Extract the (X, Y) coordinate from the center of the cell holding the provided text.  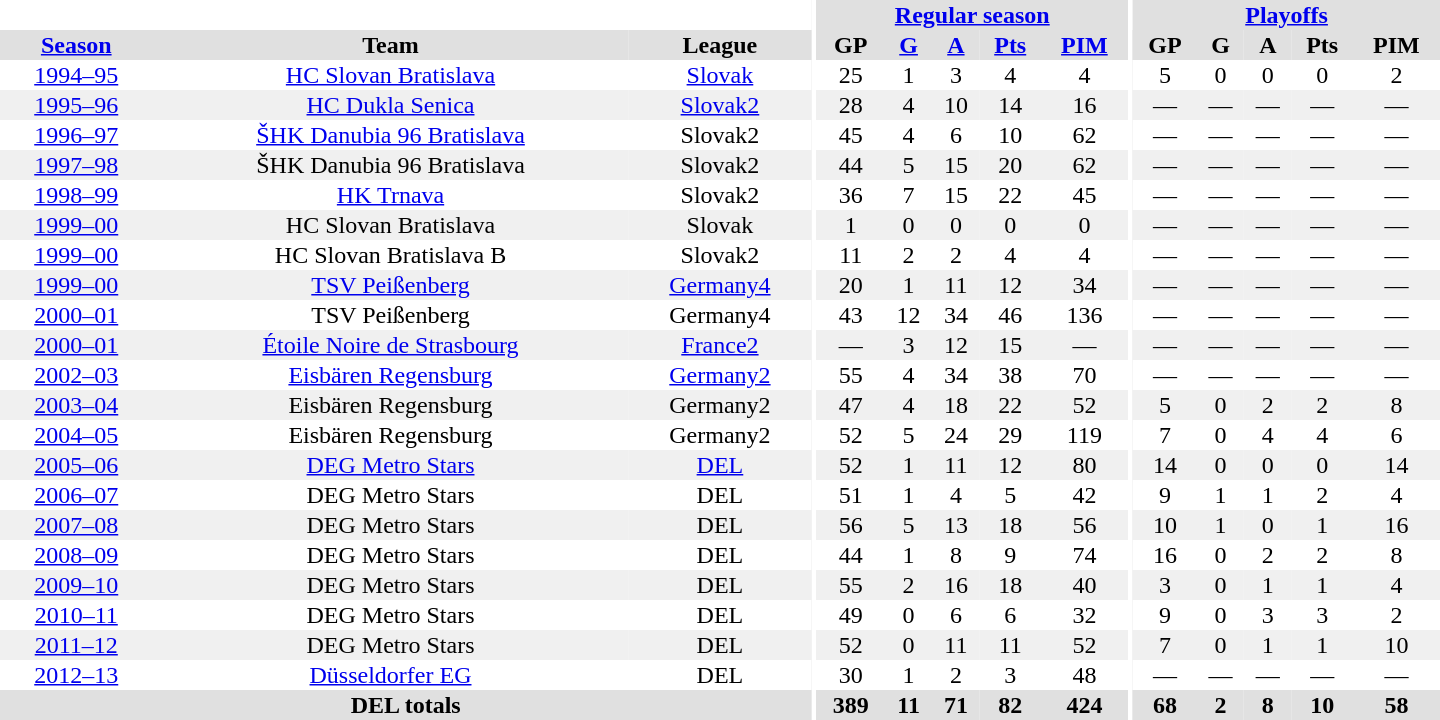
2010–11 (76, 615)
68 (1165, 705)
71 (956, 705)
43 (851, 315)
51 (851, 495)
136 (1084, 315)
2003–04 (76, 405)
HC Slovan Bratislava B (390, 255)
HK Trnava (390, 195)
58 (1396, 705)
80 (1084, 465)
2008–09 (76, 555)
2004–05 (76, 435)
2012–13 (76, 675)
Regular season (972, 15)
Düsseldorfer EG (390, 675)
2005–06 (76, 465)
70 (1084, 375)
24 (956, 435)
119 (1084, 435)
42 (1084, 495)
HC Dukla Senica (390, 105)
74 (1084, 555)
Season (76, 45)
2011–12 (76, 645)
2006–07 (76, 495)
30 (851, 675)
40 (1084, 585)
France2 (720, 345)
1997–98 (76, 165)
2009–10 (76, 585)
1994–95 (76, 75)
2007–08 (76, 525)
1996–97 (76, 135)
Playoffs (1286, 15)
49 (851, 615)
25 (851, 75)
46 (1010, 315)
1995–96 (76, 105)
389 (851, 705)
13 (956, 525)
424 (1084, 705)
36 (851, 195)
32 (1084, 615)
League (720, 45)
28 (851, 105)
DEL totals (406, 705)
48 (1084, 675)
Étoile Noire de Strasbourg (390, 345)
47 (851, 405)
38 (1010, 375)
2002–03 (76, 375)
82 (1010, 705)
1998–99 (76, 195)
Team (390, 45)
29 (1010, 435)
